Scan for the cell matching the given text and deliver its [X, Y] coordinate at center. 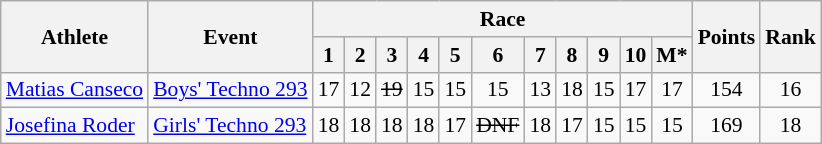
Rank [790, 36]
9 [604, 55]
13 [540, 90]
Matias Canseco [74, 90]
Athlete [74, 36]
169 [727, 126]
16 [790, 90]
DNF [498, 126]
Race [503, 19]
2 [360, 55]
Event [230, 36]
6 [498, 55]
Josefina Roder [74, 126]
3 [392, 55]
1 [329, 55]
M* [672, 55]
154 [727, 90]
Boys' Techno 293 [230, 90]
5 [455, 55]
Girls' Techno 293 [230, 126]
12 [360, 90]
19 [392, 90]
4 [424, 55]
8 [572, 55]
10 [636, 55]
7 [540, 55]
Points [727, 36]
